Return (X, Y) of the center of cell containing provided text 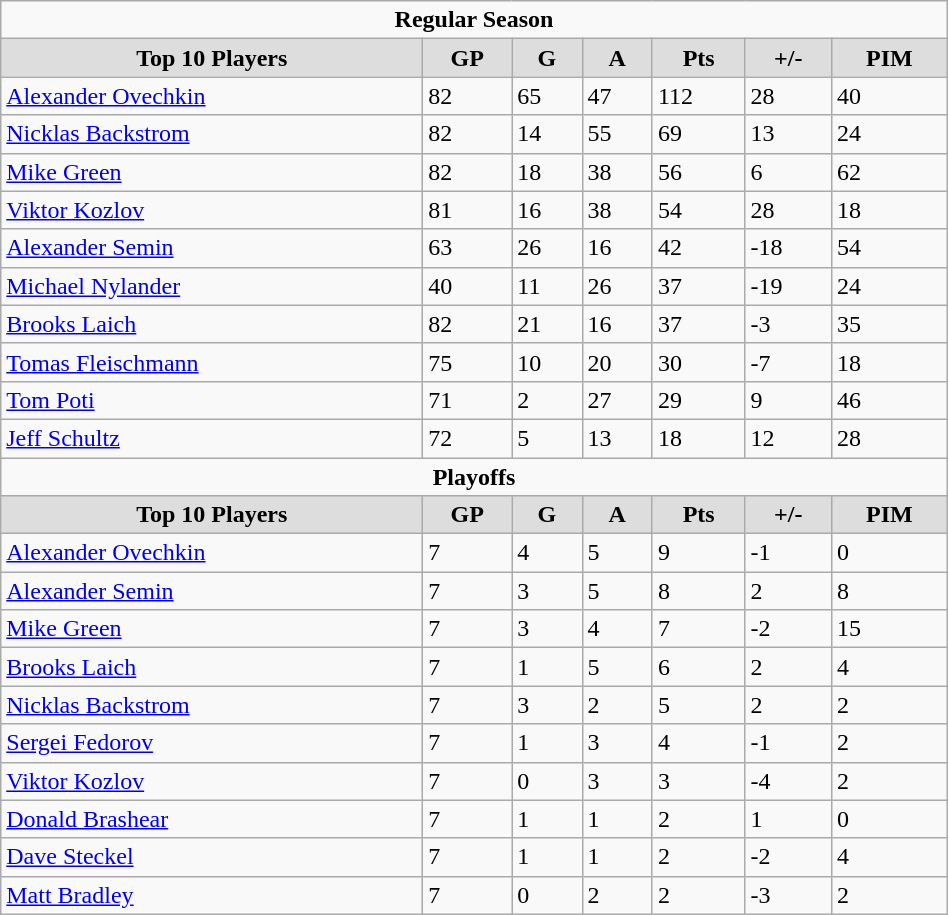
21 (547, 324)
63 (468, 248)
11 (547, 286)
56 (698, 172)
15 (889, 629)
69 (698, 134)
29 (698, 400)
Dave Steckel (212, 857)
81 (468, 210)
35 (889, 324)
Playoffs (474, 477)
Regular Season (474, 20)
Matt Bradley (212, 895)
30 (698, 362)
55 (617, 134)
112 (698, 96)
12 (788, 438)
71 (468, 400)
20 (617, 362)
62 (889, 172)
Sergei Fedorov (212, 743)
Jeff Schultz (212, 438)
65 (547, 96)
46 (889, 400)
75 (468, 362)
-19 (788, 286)
Michael Nylander (212, 286)
42 (698, 248)
72 (468, 438)
14 (547, 134)
Tom Poti (212, 400)
-18 (788, 248)
-7 (788, 362)
Donald Brashear (212, 819)
27 (617, 400)
47 (617, 96)
10 (547, 362)
Tomas Fleischmann (212, 362)
-4 (788, 781)
